Capture the cell that displays the provided text and extract its [X, Y] central coordinate. 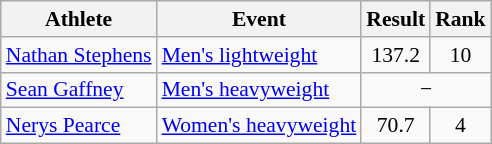
70.7 [396, 126]
Nerys Pearce [79, 126]
Nathan Stephens [79, 55]
137.2 [396, 55]
10 [460, 55]
Rank [460, 19]
Event [260, 19]
Athlete [79, 19]
Women's heavyweight [260, 126]
Men's lightweight [260, 55]
Result [396, 19]
Men's heavyweight [260, 90]
4 [460, 126]
Sean Gaffney [79, 90]
− [426, 90]
